Return the [x, y] coordinate for the center point of the cell that contains the specified text.  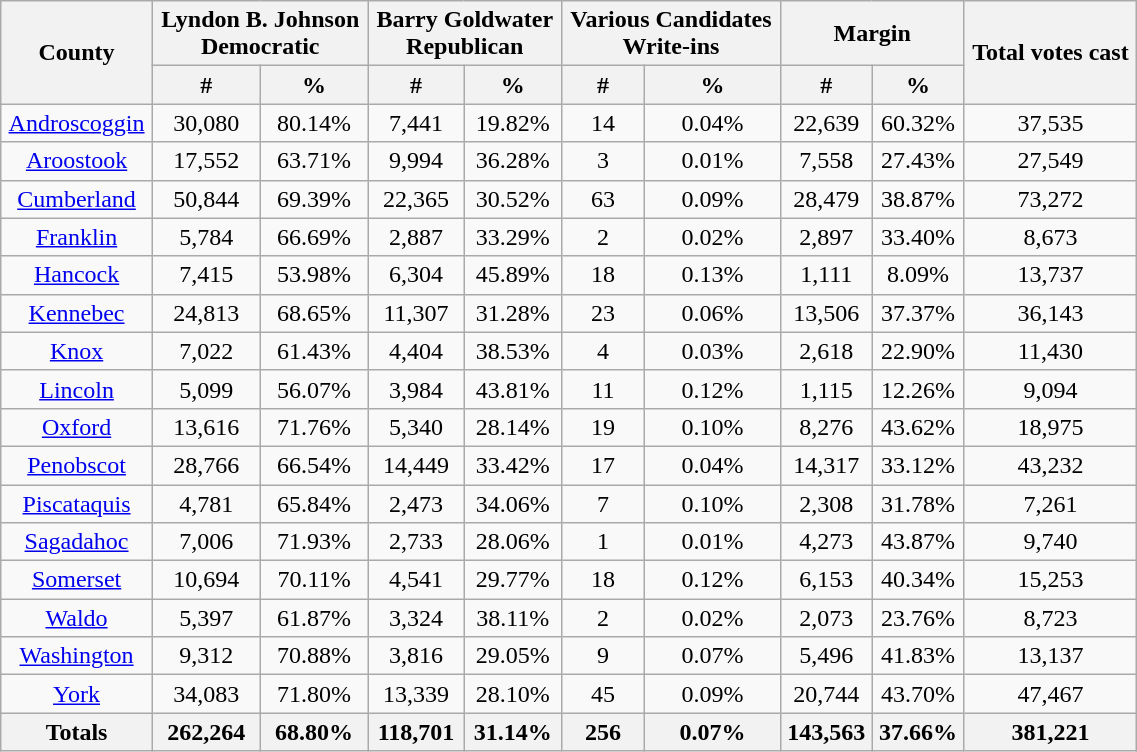
13,616 [206, 427]
45.89% [512, 275]
31.28% [512, 313]
Various CandidatesWrite-ins [672, 34]
2,308 [826, 503]
2,618 [826, 351]
73,272 [1050, 199]
37,535 [1050, 123]
2,073 [826, 618]
1,111 [826, 275]
County [77, 52]
7,415 [206, 275]
80.14% [314, 123]
5,340 [416, 427]
Kennebec [77, 313]
31.14% [512, 732]
19 [604, 427]
7,006 [206, 542]
38.11% [512, 618]
7,022 [206, 351]
71.76% [314, 427]
1 [604, 542]
28.06% [512, 542]
68.80% [314, 732]
9,740 [1050, 542]
43,232 [1050, 465]
28,766 [206, 465]
0.03% [712, 351]
13,737 [1050, 275]
22,639 [826, 123]
12.26% [918, 389]
7,558 [826, 161]
22,365 [416, 199]
36,143 [1050, 313]
17 [604, 465]
5,397 [206, 618]
Waldo [77, 618]
43.87% [918, 542]
20,744 [826, 694]
7,261 [1050, 503]
256 [604, 732]
Somerset [77, 580]
Totals [77, 732]
7,441 [416, 123]
69.39% [314, 199]
3 [604, 161]
9,094 [1050, 389]
28,479 [826, 199]
56.07% [314, 389]
29.77% [512, 580]
53.98% [314, 275]
31.78% [918, 503]
3,324 [416, 618]
33.29% [512, 237]
36.28% [512, 161]
24,813 [206, 313]
381,221 [1050, 732]
66.69% [314, 237]
13,339 [416, 694]
13,137 [1050, 656]
33.12% [918, 465]
38.87% [918, 199]
Total votes cast [1050, 52]
262,264 [206, 732]
34.06% [512, 503]
Sagadahoc [77, 542]
29.05% [512, 656]
27.43% [918, 161]
4,541 [416, 580]
Margin [872, 34]
1,115 [826, 389]
3,816 [416, 656]
Androscoggin [77, 123]
14,449 [416, 465]
70.88% [314, 656]
8,723 [1050, 618]
11,430 [1050, 351]
14 [604, 123]
13,506 [826, 313]
45 [604, 694]
71.80% [314, 694]
9 [604, 656]
10,694 [206, 580]
27,549 [1050, 161]
61.87% [314, 618]
0.13% [712, 275]
41.83% [918, 656]
23.76% [918, 618]
118,701 [416, 732]
143,563 [826, 732]
Lyndon B. JohnsonDemocratic [260, 34]
63 [604, 199]
8,673 [1050, 237]
28.14% [512, 427]
68.65% [314, 313]
Knox [77, 351]
71.93% [314, 542]
50,844 [206, 199]
9,994 [416, 161]
7 [604, 503]
33.40% [918, 237]
23 [604, 313]
11,307 [416, 313]
14,317 [826, 465]
47,467 [1050, 694]
5,099 [206, 389]
2,733 [416, 542]
2,473 [416, 503]
38.53% [512, 351]
34,083 [206, 694]
4,273 [826, 542]
30.52% [512, 199]
15,253 [1050, 580]
17,552 [206, 161]
4,404 [416, 351]
9,312 [206, 656]
11 [604, 389]
43.62% [918, 427]
43.81% [512, 389]
Lincoln [77, 389]
Aroostook [77, 161]
70.11% [314, 580]
19.82% [512, 123]
65.84% [314, 503]
5,496 [826, 656]
York [77, 694]
63.71% [314, 161]
28.10% [512, 694]
8.09% [918, 275]
43.70% [918, 694]
4,781 [206, 503]
3,984 [416, 389]
Franklin [77, 237]
Piscataquis [77, 503]
Penobscot [77, 465]
Hancock [77, 275]
60.32% [918, 123]
Washington [77, 656]
22.90% [918, 351]
Barry GoldwaterRepublican [465, 34]
5,784 [206, 237]
30,080 [206, 123]
18,975 [1050, 427]
37.37% [918, 313]
33.42% [512, 465]
Oxford [77, 427]
8,276 [826, 427]
61.43% [314, 351]
Cumberland [77, 199]
40.34% [918, 580]
4 [604, 351]
6,153 [826, 580]
66.54% [314, 465]
2,897 [826, 237]
6,304 [416, 275]
0.06% [712, 313]
2,887 [416, 237]
37.66% [918, 732]
